Locate the cell with the specified text and output its (X, Y) center coordinate. 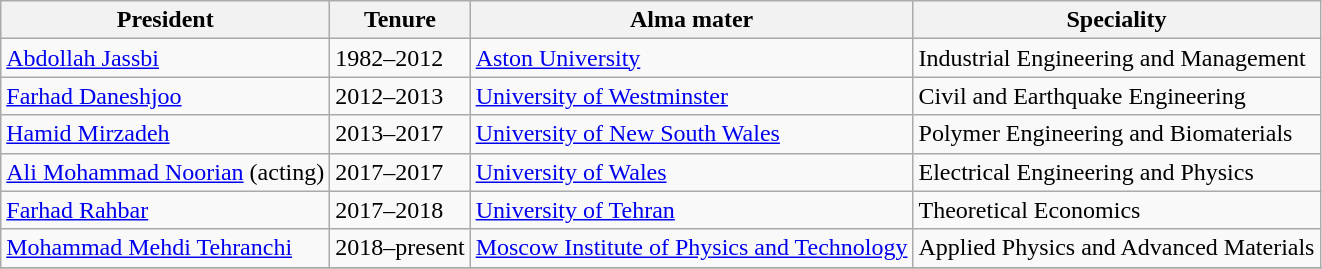
Farhad Rahbar (166, 210)
Polymer Engineering and Biomaterials (1116, 134)
Theoretical Economics (1116, 210)
University of Tehran (692, 210)
2018–present (400, 248)
2012–2013 (400, 96)
Civil and Earthquake Engineering (1116, 96)
Mohammad Mehdi Tehranchi (166, 248)
Industrial Engineering and Management (1116, 58)
Electrical Engineering and Physics (1116, 172)
Ali Mohammad Noorian (acting) (166, 172)
Tenure (400, 20)
Farhad Daneshjoo (166, 96)
2013–2017 (400, 134)
University of Wales (692, 172)
Alma mater (692, 20)
University of New South Wales (692, 134)
President (166, 20)
Speciality (1116, 20)
Moscow Institute of Physics and Technology (692, 248)
Hamid Mirzadeh (166, 134)
2017–2018 (400, 210)
Applied Physics and Advanced Materials (1116, 248)
Aston University (692, 58)
Abdollah Jassbi (166, 58)
1982–2012 (400, 58)
2017–2017 (400, 172)
University of Westminster (692, 96)
